Find where the given text appears and provide that cell's center as [X, Y] coordinate. 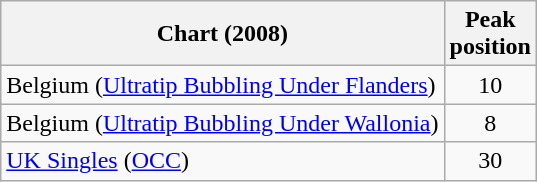
8 [490, 123]
Chart (2008) [222, 34]
UK Singles (OCC) [222, 161]
30 [490, 161]
Belgium (Ultratip Bubbling Under Wallonia) [222, 123]
Peakposition [490, 34]
Belgium (Ultratip Bubbling Under Flanders) [222, 85]
10 [490, 85]
